Detect which cell encompasses the target text, then output its (X, Y) center coordinate. 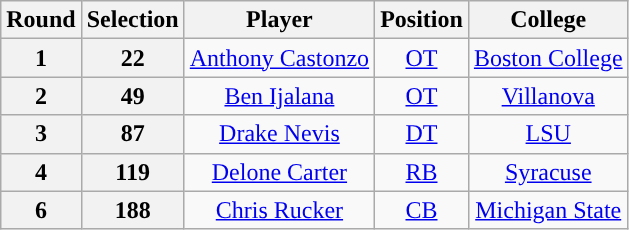
Syracuse (548, 172)
Boston College (548, 58)
49 (132, 96)
Delone Carter (279, 172)
CB (422, 210)
Round (41, 20)
188 (132, 210)
College (548, 20)
119 (132, 172)
Chris Rucker (279, 210)
RB (422, 172)
87 (132, 134)
22 (132, 58)
Player (279, 20)
3 (41, 134)
Selection (132, 20)
2 (41, 96)
1 (41, 58)
4 (41, 172)
Position (422, 20)
Villanova (548, 96)
Ben Ijalana (279, 96)
LSU (548, 134)
6 (41, 210)
Anthony Castonzo (279, 58)
Drake Nevis (279, 134)
DT (422, 134)
Michigan State (548, 210)
